Scan for the cell matching the given text and deliver its (x, y) coordinate at center. 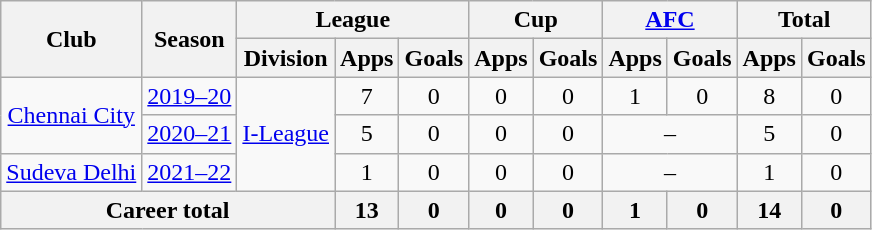
Cup (536, 20)
14 (769, 210)
Total (804, 20)
Club (72, 39)
Chennai City (72, 115)
7 (367, 96)
2021–22 (190, 172)
League (353, 20)
13 (367, 210)
2020–21 (190, 134)
I-League (286, 134)
Sudeva Delhi (72, 172)
AFC (670, 20)
2019–20 (190, 96)
Division (286, 58)
Career total (168, 210)
8 (769, 96)
Season (190, 39)
